From the cell containing the given text, extract its center point as (X, Y) coordinate. 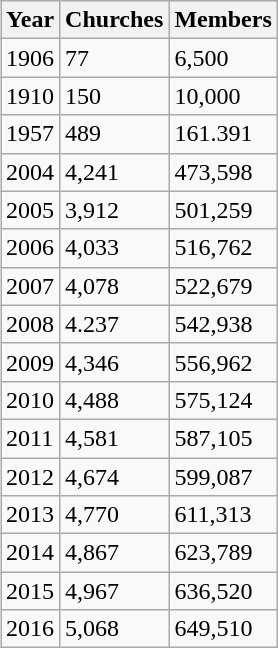
2010 (30, 400)
Members (223, 20)
77 (114, 58)
611,313 (223, 515)
2013 (30, 515)
587,105 (223, 438)
2015 (30, 591)
575,124 (223, 400)
4,867 (114, 553)
1906 (30, 58)
2008 (30, 324)
516,762 (223, 248)
2004 (30, 172)
501,259 (223, 210)
4,346 (114, 362)
522,679 (223, 286)
2014 (30, 553)
2012 (30, 477)
4,581 (114, 438)
4.237 (114, 324)
1957 (30, 134)
1910 (30, 96)
2007 (30, 286)
2016 (30, 629)
473,598 (223, 172)
489 (114, 134)
161.391 (223, 134)
10,000 (223, 96)
2011 (30, 438)
4,241 (114, 172)
4,078 (114, 286)
6,500 (223, 58)
4,770 (114, 515)
4,033 (114, 248)
649,510 (223, 629)
599,087 (223, 477)
Year (30, 20)
4,488 (114, 400)
Churches (114, 20)
2005 (30, 210)
2006 (30, 248)
4,674 (114, 477)
2009 (30, 362)
636,520 (223, 591)
4,967 (114, 591)
5,068 (114, 629)
623,789 (223, 553)
3,912 (114, 210)
542,938 (223, 324)
556,962 (223, 362)
150 (114, 96)
